Return the (X, Y) coordinate for the center point of the cell that contains the specified text.  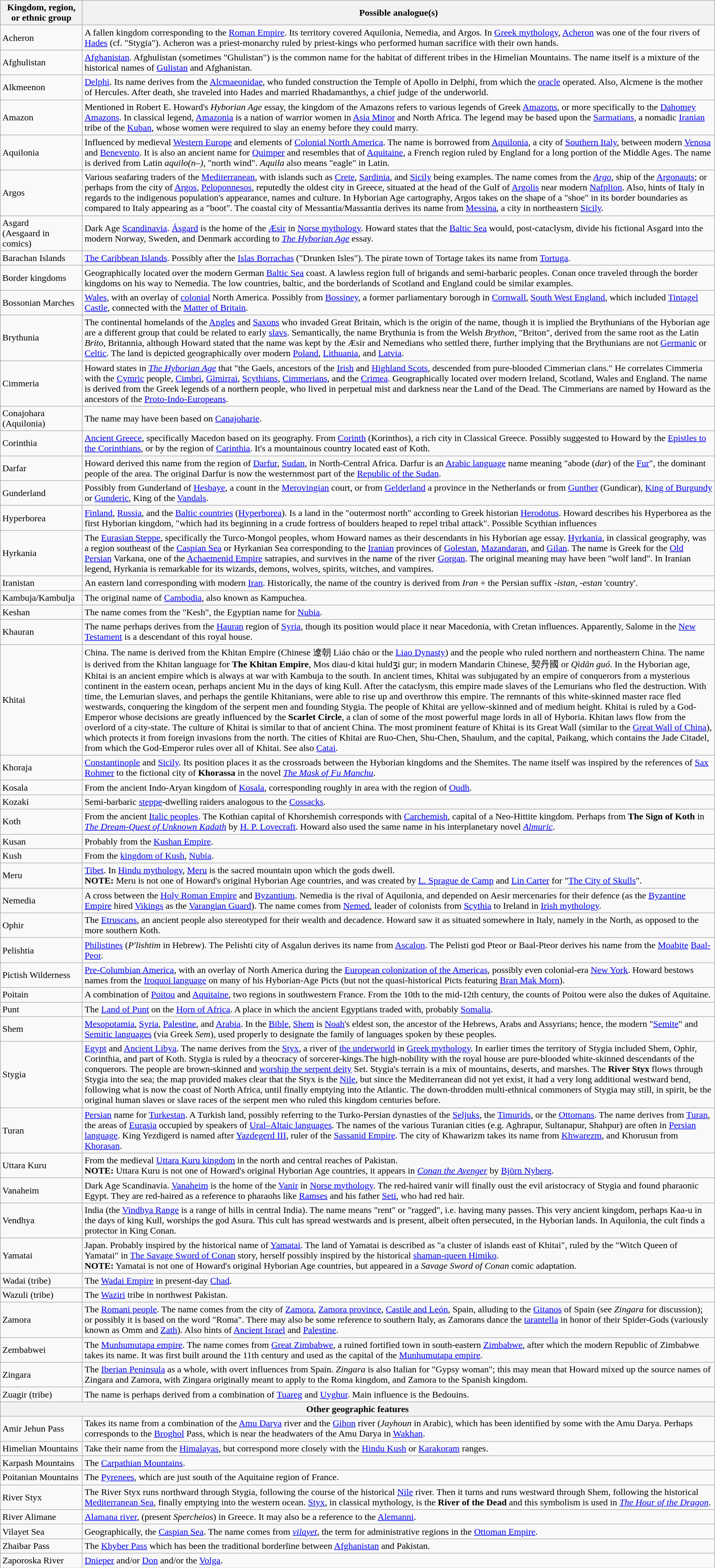
Pictish Wilderness (41, 975)
Punt (41, 1009)
Other geographic features (357, 1409)
From the ancient Indo-Aryan kingdom of Kosala, corresponding roughly in area with the region of Oudh. (399, 787)
Kambuja/Kambulja (41, 598)
Kozaki (41, 802)
The Land of Punt on the Horn of Africa. A place in which the ancient Egyptians traded with, probably Somalia. (399, 1009)
River Alimane (41, 1517)
Khitai (41, 700)
River Styx (41, 1497)
Vilayet Sea (41, 1531)
Hyperborea (41, 518)
Keshan (41, 612)
Barachan Islands (41, 258)
Afghulistan (41, 63)
Argos (41, 193)
From the kingdom of Kush, Nubia. (399, 856)
The Waziri tribe in northwest Pakistan. (399, 1295)
Pelishtia (41, 950)
Probably from the Kushan Empire. (399, 841)
Hyrkania (41, 553)
Kingdom, region, or ethnic group (41, 13)
Geographically, the Caspian Sea. The name comes from vilayet, the term for administrative regions in the Ottoman Empire. (399, 1531)
Zingara (41, 1375)
The name comes from the "Kesh", the Egyptian name for Nubia. (399, 612)
Khoraja (41, 767)
Conajohara (Aquilonia) (41, 419)
The name is perhaps derived from a combination of Tuareg and Uyghur. Main influence is the Bedouins. (399, 1394)
Poitain (41, 995)
Darfar (41, 469)
The Wadai Empire in present-day Chad. (399, 1281)
Zaporoska River (41, 1560)
Zuagir (tribe) (41, 1394)
Brythunia (41, 338)
Amir Jehun Pass (41, 1429)
The name may have been based on Canajoharie. (399, 419)
Cimmeria (41, 384)
Uttara Kuru (41, 1166)
Amazon (41, 117)
Take their name from the Himalayas, but correspond more closely with the Hindu Kush or Karakoram ranges. (399, 1448)
Kush (41, 856)
Kusan (41, 841)
The Khyber Pass which has been the traditional borderline between Afghanistan and Pakistan. (399, 1546)
Border kingdoms (41, 277)
The original name of Cambodia, also known as Kampuchea. (399, 598)
Alamana river, (present Spercheios) in Greece. It may also be a reference to the Alemanni. (399, 1517)
Koth (41, 822)
Alkmeenon (41, 87)
Ophir (41, 926)
Stygia (41, 1075)
Possible analogue(s) (399, 13)
Kosala (41, 787)
Semi-barbaric steppe-dwelling raiders analogous to the Cossacks. (399, 802)
Corinthia (41, 443)
The Carpathian Mountains. (399, 1463)
Iranistan (41, 583)
Wadai (tribe) (41, 1281)
Vendhya (41, 1220)
Asgard (Aesgaard in comics) (41, 233)
Zhaibar Pass (41, 1546)
Zamora (41, 1320)
Karpash Mountains (41, 1463)
Yamatai (41, 1255)
Nemedia (41, 900)
Himelian Mountains (41, 1448)
Dnieper and/or Don and/or the Volga. (399, 1560)
Gunderland (41, 493)
Poitanian Mountains (41, 1477)
Zembabwei (41, 1350)
The Pyrenees, which are just south of the Aquitaine region of France. (399, 1477)
Vanaheim (41, 1190)
Shem (41, 1029)
Wazuli (tribe) (41, 1295)
Bossonian Marches (41, 303)
Aquilonia (41, 152)
Meru (41, 876)
The Caribbean Islands. Possibly after the Islas Borrachas ("Drunken Isles"). The pirate town of Tortage takes its name from Tortuga. (399, 258)
Acheron (41, 37)
Khauran (41, 632)
Turan (41, 1130)
